Locate the cell with the specified text and output its (x, y) center coordinate. 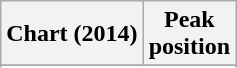
Peakposition (189, 34)
Chart (2014) (72, 34)
